Output the [x, y] coordinate of the center of the cell containing the given text.  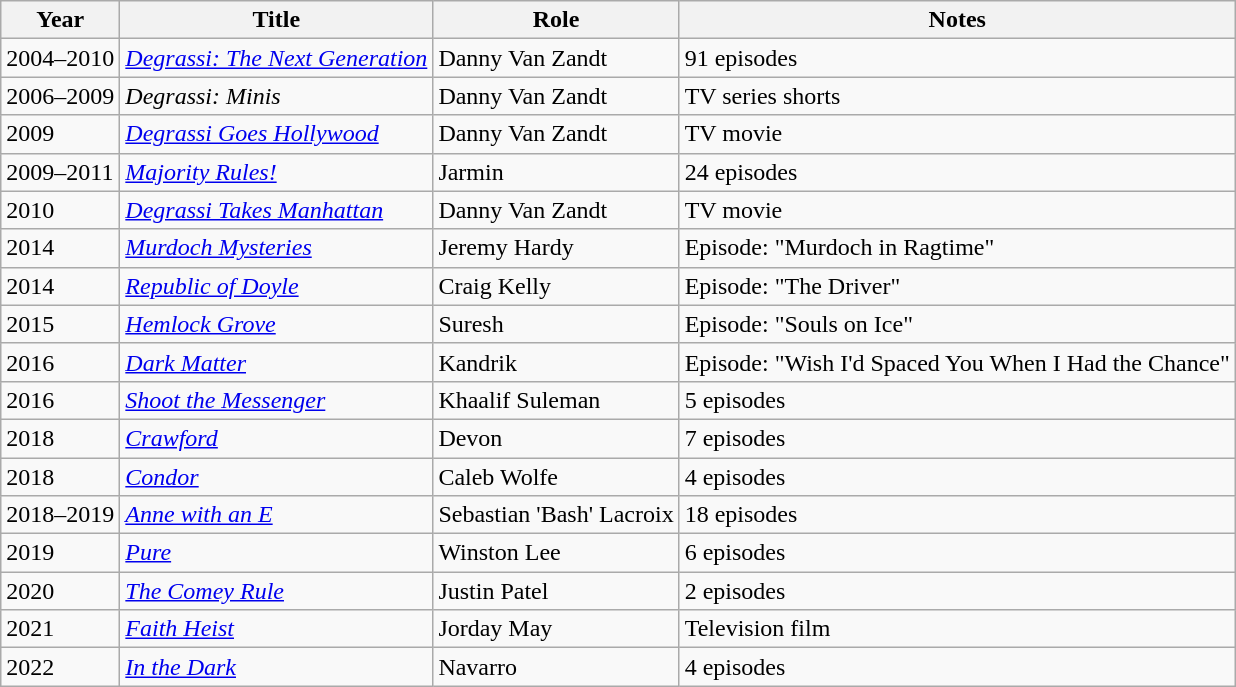
Episode: "Wish I'd Spaced You When I Had the Chance" [957, 362]
2006–2009 [60, 96]
Pure [276, 553]
2009–2011 [60, 172]
Winston Lee [556, 553]
Episode: "Murdoch in Ragtime" [957, 248]
Hemlock Grove [276, 324]
Notes [957, 20]
Television film [957, 629]
Jeremy Hardy [556, 248]
Degrassi: The Next Generation [276, 58]
2 episodes [957, 591]
Anne with an E [276, 515]
2015 [60, 324]
2009 [60, 134]
Degrassi Goes Hollywood [276, 134]
Sebastian 'Bash' Lacroix [556, 515]
TV series shorts [957, 96]
Majority Rules! [276, 172]
18 episodes [957, 515]
Murdoch Mysteries [276, 248]
2004–2010 [60, 58]
Republic of Doyle [276, 286]
Episode: "The Driver" [957, 286]
6 episodes [957, 553]
Caleb Wolfe [556, 477]
Shoot the Messenger [276, 400]
Suresh [556, 324]
Role [556, 20]
24 episodes [957, 172]
2010 [60, 210]
Degrassi Takes Manhattan [276, 210]
Year [60, 20]
2018–2019 [60, 515]
Navarro [556, 667]
5 episodes [957, 400]
Dark Matter [276, 362]
91 episodes [957, 58]
Degrassi: Minis [276, 96]
Episode: "Souls on Ice" [957, 324]
7 episodes [957, 438]
In the Dark [276, 667]
Condor [276, 477]
2019 [60, 553]
Justin Patel [556, 591]
2022 [60, 667]
2020 [60, 591]
Craig Kelly [556, 286]
Title [276, 20]
Jarmin [556, 172]
2021 [60, 629]
Faith Heist [276, 629]
Devon [556, 438]
The Comey Rule [276, 591]
Khaalif Suleman [556, 400]
Crawford [276, 438]
Jorday May [556, 629]
Kandrik [556, 362]
